Detect which cell encompasses the target text, then output its [x, y] center coordinate. 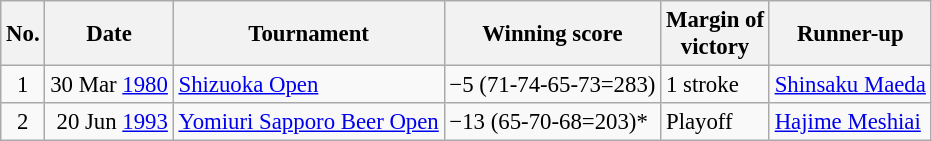
Winning score [552, 34]
No. [23, 34]
Shinsaku Maeda [850, 85]
−5 (71-74-65-73=283) [552, 85]
Hajime Meshiai [850, 122]
Margin ofvictory [716, 34]
Runner-up [850, 34]
Shizuoka Open [308, 85]
1 stroke [716, 85]
Tournament [308, 34]
Yomiuri Sapporo Beer Open [308, 122]
20 Jun 1993 [109, 122]
1 [23, 85]
30 Mar 1980 [109, 85]
−13 (65-70-68=203)* [552, 122]
Playoff [716, 122]
2 [23, 122]
Date [109, 34]
